Output the (x, y) coordinate of the center of the cell containing the given text.  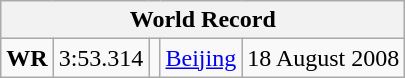
WR (27, 58)
Beijing (201, 58)
3:53.314 (101, 58)
18 August 2008 (324, 58)
World Record (203, 20)
